Return the [X, Y] coordinate for the center point of the cell that contains the specified text.  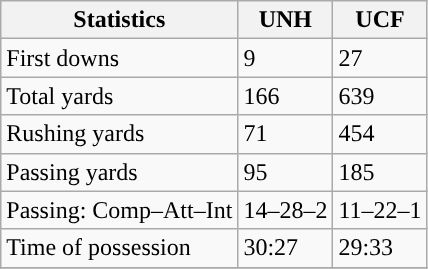
Passing: Comp–Att–Int [120, 210]
454 [380, 134]
Rushing yards [120, 134]
Statistics [120, 20]
95 [286, 172]
First downs [120, 58]
Passing yards [120, 172]
639 [380, 96]
185 [380, 172]
14–28–2 [286, 210]
UCF [380, 20]
27 [380, 58]
Total yards [120, 96]
11–22–1 [380, 210]
UNH [286, 20]
9 [286, 58]
166 [286, 96]
71 [286, 134]
29:33 [380, 248]
30:27 [286, 248]
Time of possession [120, 248]
